Capture the cell that displays the provided text and extract its [X, Y] central coordinate. 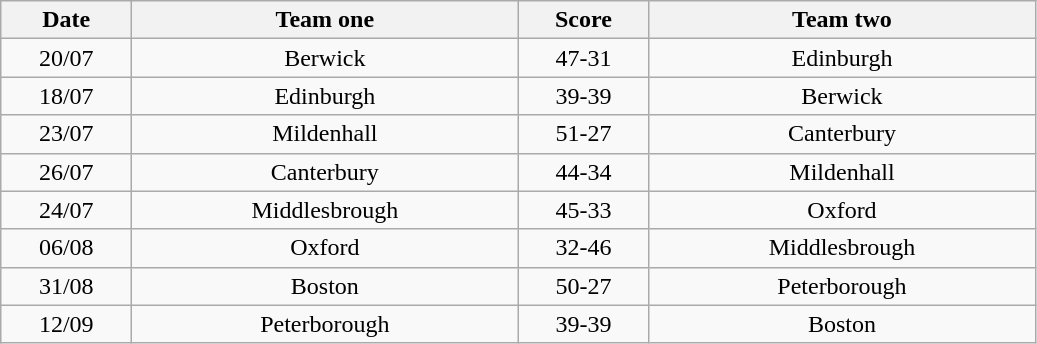
51-27 [584, 134]
06/08 [66, 248]
23/07 [66, 134]
50-27 [584, 286]
20/07 [66, 58]
45-33 [584, 210]
32-46 [584, 248]
Score [584, 20]
44-34 [584, 172]
26/07 [66, 172]
31/08 [66, 286]
Date [66, 20]
24/07 [66, 210]
Team two [842, 20]
47-31 [584, 58]
18/07 [66, 96]
Team one [325, 20]
12/09 [66, 324]
